Determine the (X, Y) coordinate at the center of the cell enclosing the given text.  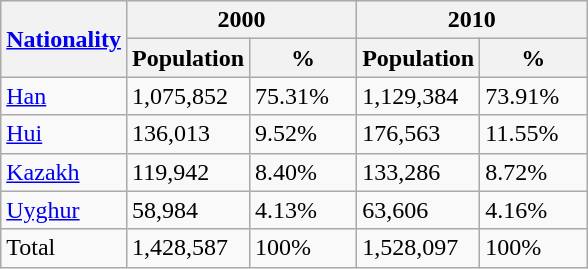
1,528,097 (418, 248)
136,013 (188, 134)
9.52% (304, 134)
1,428,587 (188, 248)
4.16% (534, 210)
119,942 (188, 172)
133,286 (418, 172)
2000 (241, 20)
Kazakh (64, 172)
Total (64, 248)
11.55% (534, 134)
4.13% (304, 210)
1,129,384 (418, 96)
Hui (64, 134)
Uyghur (64, 210)
1,075,852 (188, 96)
Han (64, 96)
Nationality (64, 39)
75.31% (304, 96)
176,563 (418, 134)
8.40% (304, 172)
58,984 (188, 210)
2010 (472, 20)
63,606 (418, 210)
8.72% (534, 172)
73.91% (534, 96)
